Find where the given text appears and provide that cell's center as [x, y] coordinate. 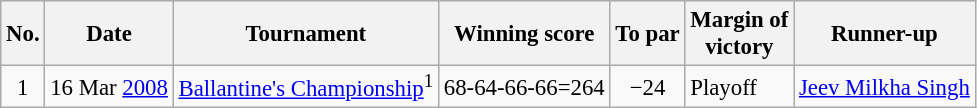
Winning score [524, 34]
Tournament [306, 34]
68-64-66-66=264 [524, 87]
Date [109, 34]
Ballantine's Championship1 [306, 87]
1 [23, 87]
Jeev Milkha Singh [884, 87]
Runner-up [884, 34]
No. [23, 34]
−24 [648, 87]
Margin ofvictory [740, 34]
16 Mar 2008 [109, 87]
Playoff [740, 87]
To par [648, 34]
